Locate the cell with the specified text and output its [X, Y] center coordinate. 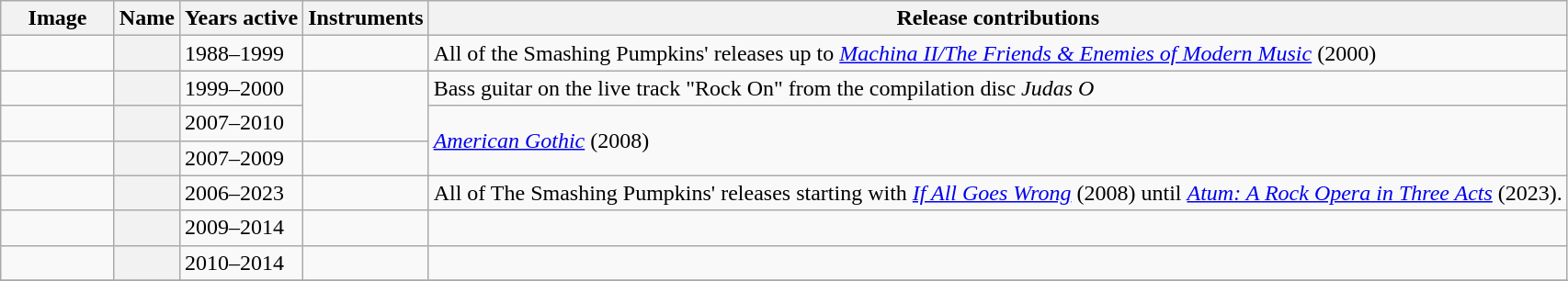
All of The Smashing Pumpkins' releases starting with If All Goes Wrong (2008) until Atum: A Rock Opera in Three Acts (2023). [998, 193]
2010–2014 [241, 263]
2007–2010 [241, 123]
American Gothic (2008) [998, 140]
2006–2023 [241, 193]
Release contributions [998, 18]
Image [58, 18]
Name [147, 18]
1988–1999 [241, 53]
Years active [241, 18]
1999–2000 [241, 88]
Instruments [366, 18]
All of the Smashing Pumpkins' releases up to Machina II/The Friends & Enemies of Modern Music (2000) [998, 53]
2007–2009 [241, 158]
2009–2014 [241, 228]
Bass guitar on the live track "Rock On" from the compilation disc Judas O [998, 88]
